For the text-containing cell, return its midpoint in [x, y] coordinate format. 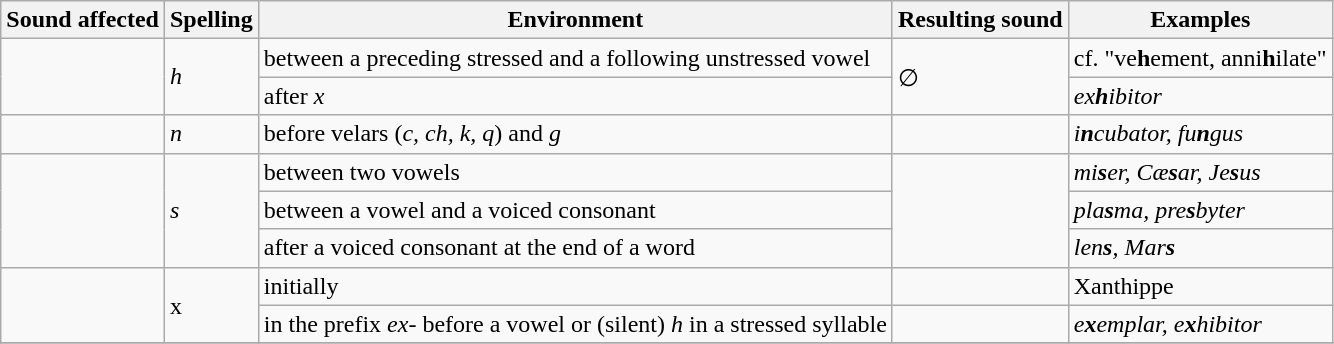
Resulting sound [980, 20]
initially [575, 286]
between a vowel and a voiced consonant [575, 210]
in the prefix ex- before a vowel or (silent) h in a stressed syllable [575, 324]
exemplar, exhibitor [1200, 324]
before velars (c, ch, k, q) and g [575, 134]
∅ [980, 77]
Spelling [211, 20]
cf. "vehement, annihilate" [1200, 58]
s [211, 210]
incubator, fungus [1200, 134]
lens, Mars [1200, 248]
Examples [1200, 20]
h [211, 77]
x [211, 305]
between two vowels [575, 172]
Environment [575, 20]
miser, Cæsar, Jesus [1200, 172]
Sound affected [83, 20]
plasma, presbyter [1200, 210]
exhibitor [1200, 96]
n [211, 134]
after a voiced consonant at the end of a word [575, 248]
Xanthippe [1200, 286]
after x [575, 96]
between a preceding stressed and a following unstressed vowel [575, 58]
